From the cell containing the given text, extract its center point as (x, y) coordinate. 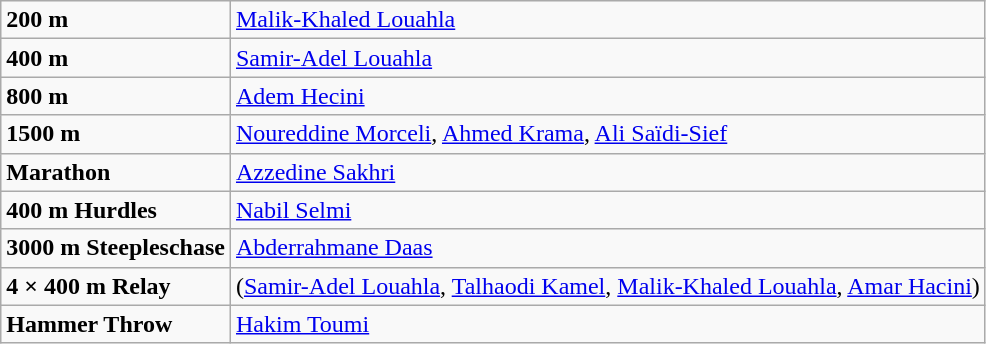
1500 m (116, 134)
(Samir-Adel Louahla, Talhaodi Kamel, Malik-Khaled Louahla, Amar Hacini) (608, 286)
800 m (116, 96)
3000 m Steepleschase (116, 248)
Malik-Khaled Louahla (608, 20)
Nabil Selmi (608, 210)
Samir-Adel Louahla (608, 58)
Hakim Toumi (608, 324)
4 × 400 m Relay (116, 286)
Marathon (116, 172)
400 m Hurdles (116, 210)
Noureddine Morceli, Ahmed Krama, Ali Saïdi-Sief (608, 134)
Abderrahmane Daas (608, 248)
Hammer Throw (116, 324)
200 m (116, 20)
400 m (116, 58)
Adem Hecini (608, 96)
Azzedine Sakhri (608, 172)
